Detect which cell encompasses the target text, then output its (X, Y) center coordinate. 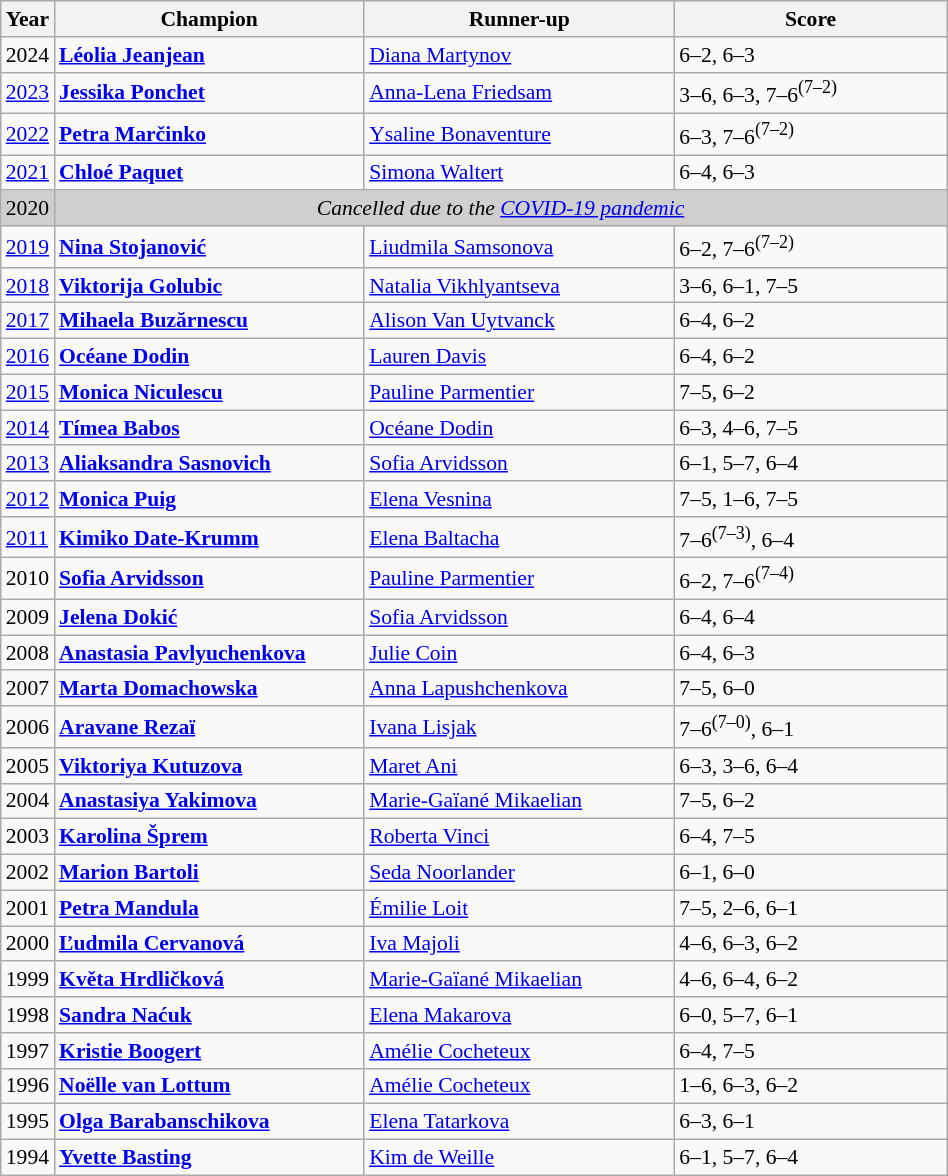
Elena Vesnina (519, 499)
1997 (28, 1051)
2001 (28, 908)
6–3, 7–6(7–2) (810, 134)
2018 (28, 286)
Anastasiya Yakimova (209, 801)
2002 (28, 873)
3–6, 6–3, 7–6(7–2) (810, 92)
2006 (28, 726)
Květa Hrdličková (209, 980)
Petra Marčinko (209, 134)
Kristie Boogert (209, 1051)
6–1, 6–0 (810, 873)
7–5, 2–6, 6–1 (810, 908)
2011 (28, 538)
Mihaela Buzărnescu (209, 321)
Jelena Dokić (209, 618)
Kimiko Date-Krumm (209, 538)
Natalia Vikhlyantseva (519, 286)
Roberta Vinci (519, 837)
2016 (28, 357)
6–2, 7–6(7–2) (810, 246)
6–2, 6–3 (810, 55)
Seda Noorlander (519, 873)
Viktoriya Kutuzova (209, 766)
Nina Stojanović (209, 246)
Ysaline Bonaventure (519, 134)
2017 (28, 321)
Score (810, 19)
Anna Lapushchenkova (519, 689)
6–0, 5–7, 6–1 (810, 1015)
6–2, 7–6(7–4) (810, 578)
2021 (28, 173)
Liudmila Samsonova (519, 246)
2013 (28, 464)
Aliaksandra Sasnovich (209, 464)
Alison Van Uytvanck (519, 321)
7–5, 6–0 (810, 689)
7–6(7–0), 6–1 (810, 726)
Chloé Paquet (209, 173)
Jessika Ponchet (209, 92)
2000 (28, 944)
6–3, 6–1 (810, 1122)
2003 (28, 837)
Julie Coin (519, 653)
Petra Mandula (209, 908)
Anastasia Pavlyuchenkova (209, 653)
2023 (28, 92)
Elena Tatarkova (519, 1122)
Marta Domachowska (209, 689)
2024 (28, 55)
Léolia Jeanjean (209, 55)
Year (28, 19)
2014 (28, 428)
Karolina Šprem (209, 837)
2015 (28, 392)
6–3, 3–6, 6–4 (810, 766)
2005 (28, 766)
1995 (28, 1122)
Viktorija Golubic (209, 286)
Émilie Loit (519, 908)
Simona Waltert (519, 173)
2009 (28, 618)
4–6, 6–4, 6–2 (810, 980)
Monica Puig (209, 499)
Kim de Weille (519, 1158)
Elena Baltacha (519, 538)
2007 (28, 689)
1998 (28, 1015)
2008 (28, 653)
2010 (28, 578)
2012 (28, 499)
Iva Majoli (519, 944)
2022 (28, 134)
Maret Ani (519, 766)
Diana Martynov (519, 55)
1999 (28, 980)
Monica Niculescu (209, 392)
6–3, 4–6, 7–5 (810, 428)
Anna-Lena Friedsam (519, 92)
1996 (28, 1086)
2020 (28, 209)
4–6, 6–3, 6–2 (810, 944)
1994 (28, 1158)
Champion (209, 19)
2004 (28, 801)
1–6, 6–3, 6–2 (810, 1086)
Aravane Rezaï (209, 726)
Cancelled due to the COVID-19 pandemic (500, 209)
Olga Barabanschikova (209, 1122)
3–6, 6–1, 7–5 (810, 286)
7–5, 1–6, 7–5 (810, 499)
Lauren Davis (519, 357)
Sandra Naćuk (209, 1015)
Ľudmila Cervanová (209, 944)
Elena Makarova (519, 1015)
7–6(7–3), 6–4 (810, 538)
2019 (28, 246)
Tímea Babos (209, 428)
6–4, 6–4 (810, 618)
Runner-up (519, 19)
Yvette Basting (209, 1158)
Marion Bartoli (209, 873)
Ivana Lisjak (519, 726)
Noëlle van Lottum (209, 1086)
